For the text-containing cell, return its midpoint in (X, Y) coordinate format. 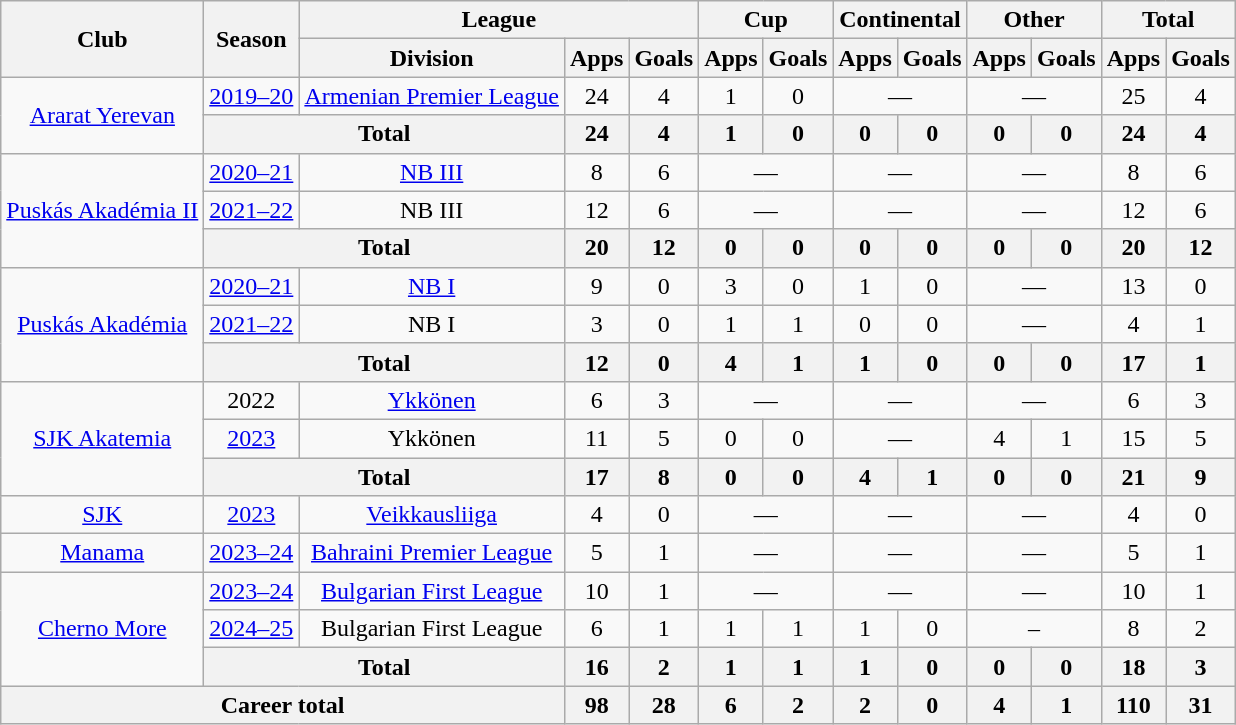
Season (252, 39)
13 (1133, 286)
16 (596, 667)
League (499, 20)
31 (1201, 705)
Veikkausliiga (432, 515)
Career total (283, 705)
2024–25 (252, 629)
2019–20 (252, 96)
11 (596, 438)
SJK Akatemia (102, 438)
110 (1133, 705)
25 (1133, 96)
2022 (252, 400)
Bahraini Premier League (432, 553)
15 (1133, 438)
Division (432, 58)
– (1034, 629)
Club (102, 39)
Ararat Yerevan (102, 115)
98 (596, 705)
Cup (766, 20)
Manama (102, 553)
Cherno More (102, 629)
18 (1133, 667)
Other (1034, 20)
Puskás Akadémia (102, 324)
21 (1133, 477)
Continental (900, 20)
Armenian Premier League (432, 96)
28 (664, 705)
Puskás Akadémia II (102, 210)
SJK (102, 515)
